Output the (x, y) coordinate of the center of the cell containing the given text.  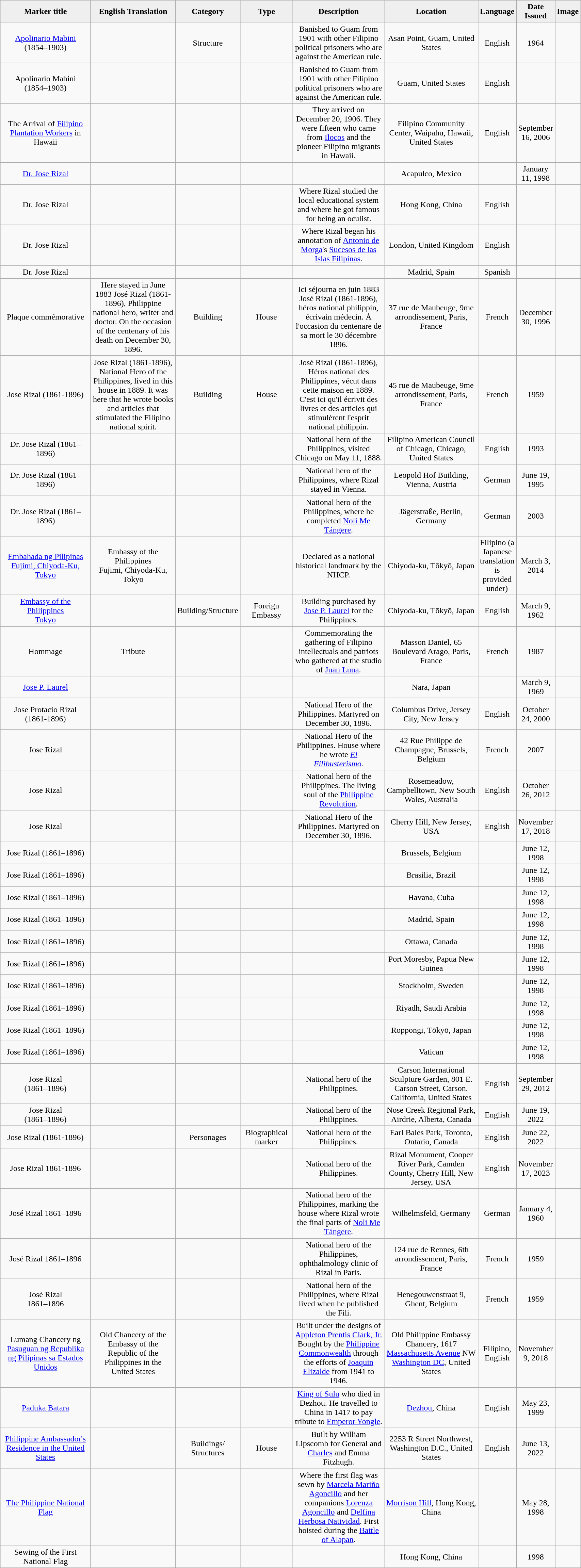
1993 (536, 448)
Jose Rizal 1861-1896 (46, 1169)
May 23, 1999 (536, 1407)
Old Chancery of the Embassy of the Republic of the Philippines in the United States (133, 1353)
National Hero of the Philippines. House where he wrote El Filibusterismo. (338, 750)
Biographical marker (266, 1137)
Ottawa, Canada (431, 941)
March 3, 2014 (536, 566)
Carson International Sculpture Garden, 801 E. Carson Street, Carson, California, United States (431, 1083)
Location (431, 12)
Type (266, 12)
November 9, 2018 (536, 1353)
Stockholm, Sweden (431, 985)
Rizal Monument, Cooper River Park, Camden County, Cherry Hill, New Jersey, USA (431, 1169)
Wilhelmsfeld, Germany (431, 1213)
Filipino (a Japanese translation is provided under) (497, 566)
Morrison Hill, Hong Kong, China (431, 1507)
National hero of the Philippines, where he completed Noli Me Tángere. (338, 516)
March 9, 1962 (536, 611)
Filipino, English (497, 1353)
Havana, Cuba (431, 897)
Jägerstraße, Berlin, Germany (431, 516)
English Translation (133, 12)
January 11, 1998 (536, 174)
Embassy of the PhilippinesFujimi, Chiyoda-Ku, Tokyo (133, 566)
National hero of the Philippines. The living soul of the Philippine Revolution. (338, 790)
José Rizal1861–1896 (46, 1299)
Tribute (133, 651)
June 19, 1995 (536, 480)
Marker title (46, 12)
Embassy of the PhilippinesTokyo (46, 611)
Structure (208, 43)
Jose Protacio Rizal(1861-1896) (46, 714)
Declared as a national historical landmark by the NHCP. (338, 566)
Image (568, 12)
1964 (536, 43)
National hero of the Philippines, where Rizal lived when he published the Fili. (338, 1299)
June 13, 2022 (536, 1448)
Description (338, 12)
King of Sulu who died in Dezhou. He travelled to China in 1417 to pay tribute to Emperor Yongle. (338, 1407)
Where Rizal began his annotation of Antonio de Morga's Sucesos de las Islas Filipinas. (338, 245)
Foreign Embassy (266, 611)
Nose Creek Regional Park, Airdrie, Alberta, Canada (431, 1115)
Embahada ng Pilipinas Fujimi, Chiyoda-Ku, Tokyo (46, 566)
Commemorating the gathering of Filipino intellectuals and patriots who gathered at the studio of Juan Luna. (338, 651)
Port Moresby, Papua New Guinea (431, 964)
National hero of the Philippines, where Rizal stayed in Vienna. (338, 480)
Building/Structure (208, 611)
National hero of the Philippines, marking the house where Rizal wrote the final parts of Noli Me Tángere. (338, 1213)
2007 (536, 750)
Lumang Chancery ng Pasuguan ng Republika ng Pilipinas sa Estados Unidos (46, 1353)
October 24, 2000 (536, 714)
They arrived on December 20, 1906. They were fifteen who came from Ilocos and the pioneer Filipino migrants in Hawaii. (338, 133)
Acapulco, Mexico (431, 174)
Spanish (497, 272)
Rosemeadow, Campbelltown, New South Wales, Australia (431, 790)
Nara, Japan (431, 687)
Date Issued (536, 12)
Category (208, 12)
Guam, United States (431, 83)
June 22, 2022 (536, 1137)
Henegouwenstraat 9, Ghent, Belgium (431, 1299)
Philippine Ambassador's Residence in the United States (46, 1448)
Brussels, Belgium (431, 853)
Building purchased by Jose P. Laurel for the Philippines. (338, 611)
National hero of the Philippines, visited Chicago on May 11, 1888. (338, 448)
Leopold Hof Building, Vienna, Austria (431, 480)
Filipino American Council of Chicago, Chicago, United States (431, 448)
October 26, 2012 (536, 790)
1987 (536, 651)
March 9, 1969 (536, 687)
Vatican (431, 1052)
Old Philippine Embassy Chancery, 1617 Massachusetts Avenue NW Washington DC, United States (431, 1353)
Riyadh, Saudi Arabia (431, 1008)
Built by William Lipscomb for General and Charles and Emma Fitzhugh. (338, 1448)
37 rue de Maubeuge, 9me arrondissement, Paris, France (431, 317)
National hero of the Philippines, ophthalmology clinic of Rizal in Paris. (338, 1258)
42 Rue Philippe de Champagne, Brussels, Belgium (431, 750)
Hommage (46, 651)
Sewing of the First National Flag (46, 1556)
45 rue de Maubeuge, 9me arrondissement, Paris, France (431, 394)
1998 (536, 1556)
September 16, 2006 (536, 133)
December 30, 1996 (536, 317)
Buildings/Structures (208, 1448)
September 29, 2012 (536, 1083)
The Philippine National Flag (46, 1507)
Filipino Community Center, Waipahu, Hawaii, United States (431, 133)
Brasilia, Brazil (431, 875)
Cherry Hill, New Jersey, USA (431, 826)
Dezhou, China (431, 1407)
Earl Bales Park, Toronto, Ontario, Canada (431, 1137)
2003 (536, 516)
November 17, 2018 (536, 826)
Personages (208, 1137)
Columbus Drive, Jersey City, New Jersey (431, 714)
Where Rizal studied the local educational system and where he got famous for being an oculist. (338, 205)
The Arrival of Filipino Plantation Workers in Hawaii (46, 133)
May 28, 1998 (536, 1507)
Roppongi, Tōkyō, Japan (431, 1030)
London, United Kingdom (431, 245)
Paduka Batara (46, 1407)
2253 R Street Northwest, Washington D.C., United States (431, 1448)
November 17, 2023 (536, 1169)
January 4, 1960 (536, 1213)
Plaque commémorative (46, 317)
Asan Point, Guam, United States (431, 43)
June 19, 2022 (536, 1115)
Masson Daniel, 65 Boulevard Arago, Paris, France (431, 651)
124 rue de Rennes, 6th arrondissement, Paris, France (431, 1258)
Jose P. Laurel (46, 687)
Language (497, 12)
